From the cell containing the given text, extract its center point as (x, y) coordinate. 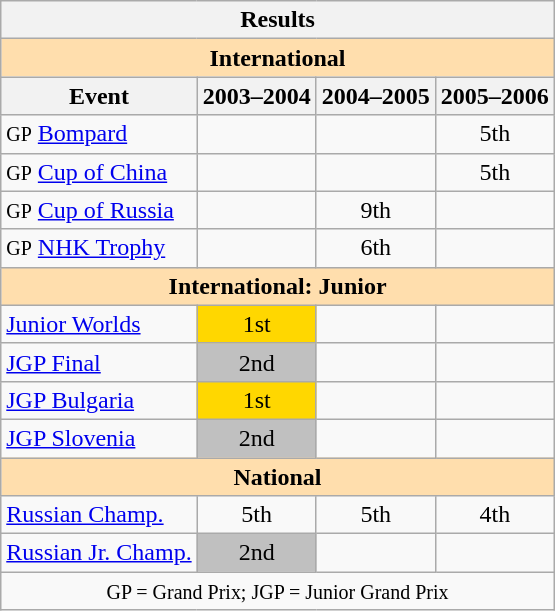
JGP Bulgaria (99, 400)
International: Junior (278, 286)
2004–2005 (376, 96)
Junior Worlds (99, 324)
2005–2006 (494, 96)
GP = Grand Prix; JGP = Junior Grand Prix (278, 591)
4th (494, 515)
GP Bompard (99, 134)
9th (376, 210)
Russian Jr. Champ. (99, 553)
6th (376, 248)
Event (99, 96)
International (278, 58)
GP NHK Trophy (99, 248)
Results (278, 20)
2003–2004 (256, 96)
GP Cup of Russia (99, 210)
National (278, 477)
JGP Final (99, 362)
GP Cup of China (99, 172)
Russian Champ. (99, 515)
JGP Slovenia (99, 438)
